Return the [X, Y] coordinate for the center point of the cell that contains the specified text.  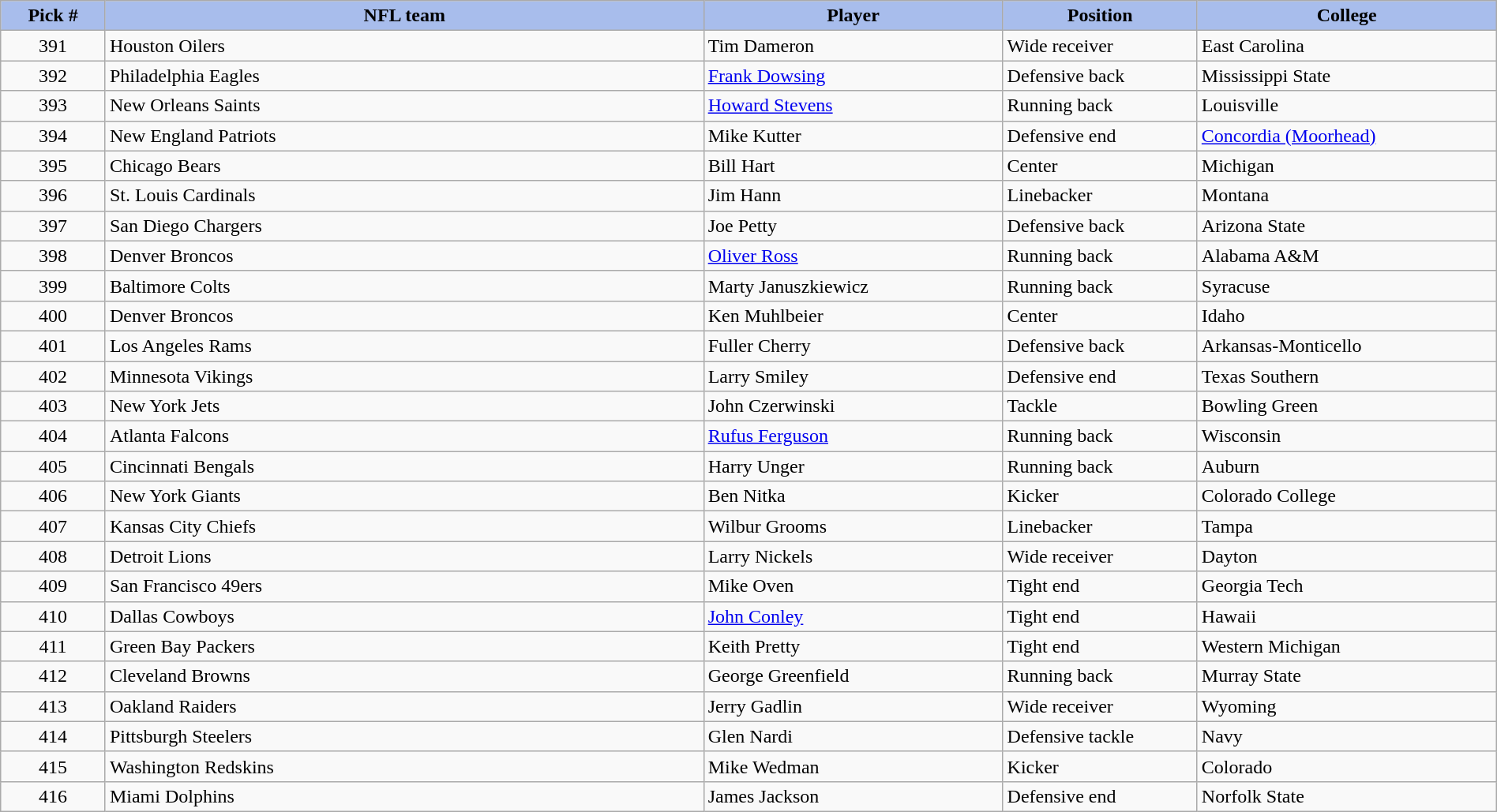
412 [54, 676]
Bill Hart [853, 166]
Mike Oven [853, 586]
Philadelphia Eagles [404, 76]
East Carolina [1347, 46]
Fuller Cherry [853, 346]
Atlanta Falcons [404, 436]
James Jackson [853, 796]
Minnesota Vikings [404, 376]
Larry Smiley [853, 376]
Position [1100, 16]
405 [54, 466]
New Orleans Saints [404, 106]
Texas Southern [1347, 376]
403 [54, 406]
391 [54, 46]
Larry Nickels [853, 556]
Mike Kutter [853, 136]
Tampa [1347, 526]
Arizona State [1347, 226]
Rufus Ferguson [853, 436]
Tim Dameron [853, 46]
Montana [1347, 196]
Michigan [1347, 166]
College [1347, 16]
NFL team [404, 16]
Oakland Raiders [404, 706]
Western Michigan [1347, 646]
Washington Redskins [404, 766]
Green Bay Packers [404, 646]
416 [54, 796]
402 [54, 376]
Jim Hann [853, 196]
Keith Pretty [853, 646]
401 [54, 346]
397 [54, 226]
Wilbur Grooms [853, 526]
408 [54, 556]
Cleveland Browns [404, 676]
Concordia (Moorhead) [1347, 136]
400 [54, 316]
Cincinnati Bengals [404, 466]
Wyoming [1347, 706]
396 [54, 196]
Alabama A&M [1347, 256]
New York Jets [404, 406]
411 [54, 646]
Arkansas-Monticello [1347, 346]
Harry Unger [853, 466]
399 [54, 286]
George Greenfield [853, 676]
Hawaii [1347, 616]
Syracuse [1347, 286]
Oliver Ross [853, 256]
Defensive tackle [1100, 736]
Bowling Green [1347, 406]
Dayton [1347, 556]
Georgia Tech [1347, 586]
Idaho [1347, 316]
Player [853, 16]
Norfolk State [1347, 796]
New York Giants [404, 496]
Marty Januszkiewicz [853, 286]
Detroit Lions [404, 556]
393 [54, 106]
Jerry Gadlin [853, 706]
Louisville [1347, 106]
Los Angeles Rams [404, 346]
Miami Dolphins [404, 796]
Joe Petty [853, 226]
John Czerwinski [853, 406]
Tackle [1100, 406]
406 [54, 496]
Pick # [54, 16]
Kansas City Chiefs [404, 526]
St. Louis Cardinals [404, 196]
Dallas Cowboys [404, 616]
Navy [1347, 736]
392 [54, 76]
410 [54, 616]
Howard Stevens [853, 106]
395 [54, 166]
John Conley [853, 616]
Wisconsin [1347, 436]
414 [54, 736]
Frank Dowsing [853, 76]
Baltimore Colts [404, 286]
Mike Wedman [853, 766]
398 [54, 256]
Pittsburgh Steelers [404, 736]
Chicago Bears [404, 166]
Glen Nardi [853, 736]
407 [54, 526]
San Francisco 49ers [404, 586]
409 [54, 586]
Ben Nitka [853, 496]
404 [54, 436]
San Diego Chargers [404, 226]
Mississippi State [1347, 76]
394 [54, 136]
Ken Muhlbeier [853, 316]
413 [54, 706]
Murray State [1347, 676]
Colorado College [1347, 496]
415 [54, 766]
Auburn [1347, 466]
Houston Oilers [404, 46]
New England Patriots [404, 136]
Colorado [1347, 766]
